Scan for the cell matching the given text and deliver its [X, Y] coordinate at center. 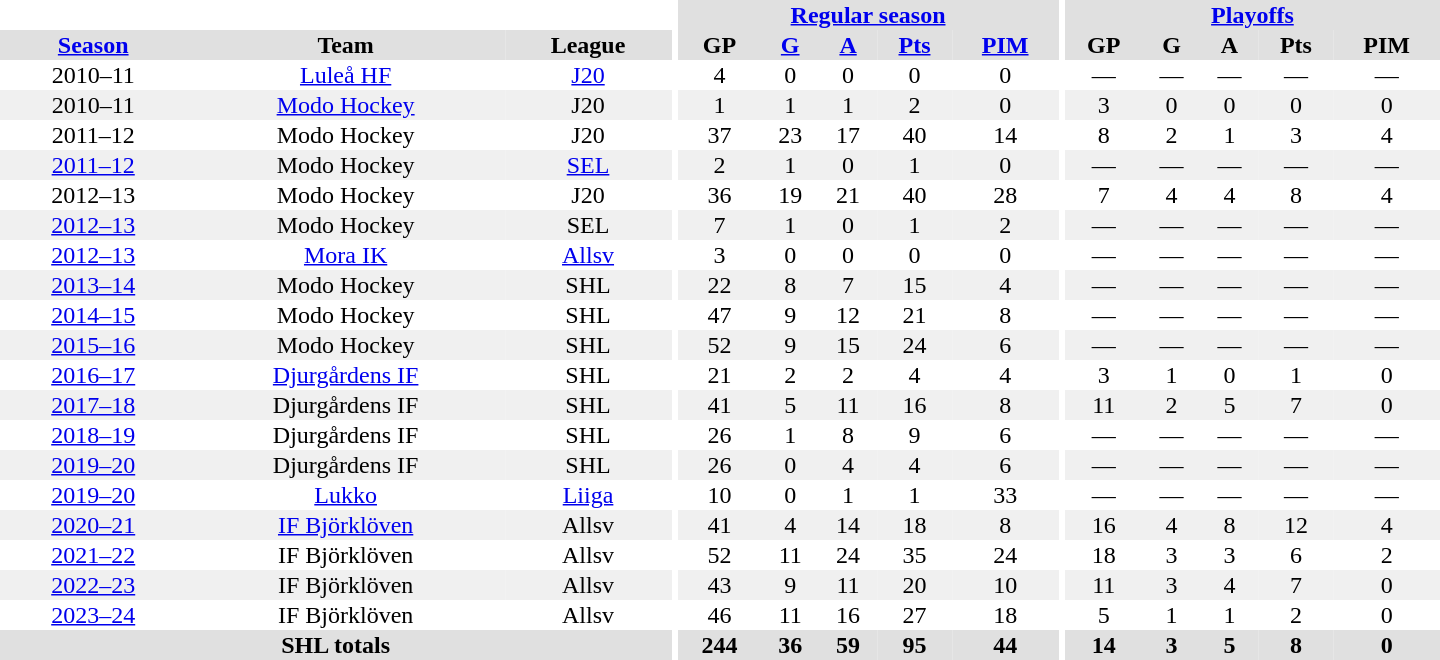
27 [914, 615]
59 [848, 645]
28 [1005, 195]
17 [848, 135]
44 [1005, 645]
95 [914, 645]
Team [345, 45]
35 [914, 555]
2013–14 [93, 285]
43 [720, 585]
2015–16 [93, 345]
2020–21 [93, 525]
37 [720, 135]
22 [720, 285]
Liiga [588, 495]
244 [720, 645]
Luleå HF [345, 75]
Playoffs [1252, 15]
23 [790, 135]
Season [93, 45]
SHL totals [336, 645]
33 [1005, 495]
20 [914, 585]
Regular season [868, 15]
19 [790, 195]
46 [720, 615]
League [588, 45]
2017–18 [93, 405]
2022–23 [93, 585]
Lukko [345, 495]
2018–19 [93, 435]
2021–22 [93, 555]
Mora IK [345, 255]
2014–15 [93, 315]
2016–17 [93, 375]
2023–24 [93, 615]
47 [720, 315]
